Return [x, y] of the center of cell containing provided text 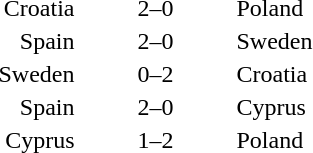
0–2 [156, 74]
